Capture the cell that displays the provided text and extract its [x, y] central coordinate. 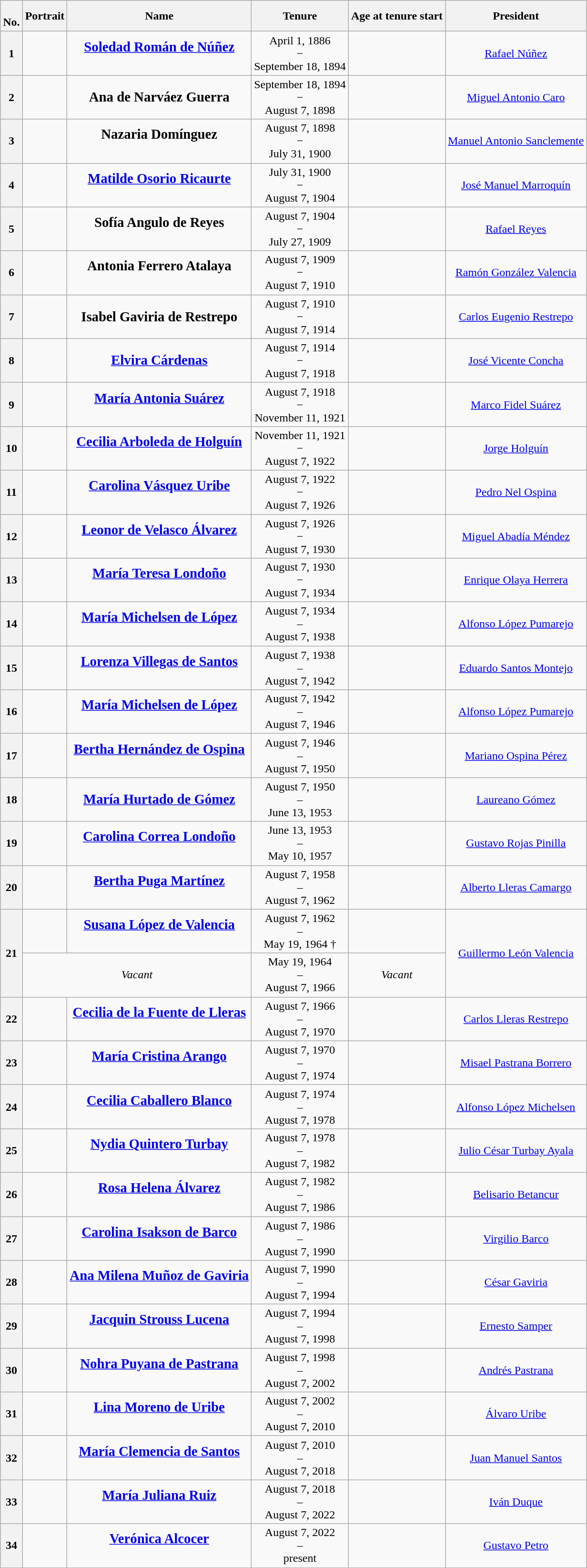
29 [11, 1326]
Belisario Betancur [516, 1194]
Portrait [45, 16]
August 7, 1974–August 7, 1978 [300, 1107]
Eduardo Santos Montejo [516, 668]
August 7, 1909−August 7, 1910 [300, 273]
24 [11, 1107]
19 [11, 843]
7 [11, 317]
Alfonso López Michelsen [516, 1107]
Isabel Gaviria de Restrepo [159, 317]
August 7, 1934–August 7, 1938 [300, 624]
Guillermo León Valencia [516, 953]
Jacquin Strouss Lucena [159, 1326]
27 [11, 1239]
3 [11, 141]
Nohra Puyana de Pastrana [159, 1370]
Leonor de Velasco Álvarez [159, 536]
Pedro Nel Ospina [516, 492]
Cecilia Arboleda de Holguín [159, 448]
Soledad Román de Núñez [159, 53]
No. [11, 16]
5 [11, 229]
José Manuel Marroquín [516, 185]
Carolina Isakson de Barco [159, 1239]
Manuel Antonio Sanclemente [516, 141]
August 7, 1962–May 19, 1964 † [300, 931]
August 7, 1910−August 7, 1914 [300, 317]
Miguel Antonio Caro [516, 97]
August 7, 1970–August 7, 1974 [300, 1063]
Jorge Holguín [516, 448]
Rosa Helena Álvarez [159, 1194]
Susana López de Valencia [159, 931]
10 [11, 448]
María Antonia Suárez [159, 404]
Enrique Olaya Herrera [516, 580]
Juan Manuel Santos [516, 1458]
Carolina Vásquez Uribe [159, 492]
Ana de Narváez Guerra [159, 97]
María Cristina Arango [159, 1063]
July 31, 1900−August 7, 1904 [300, 185]
13 [11, 580]
Bertha Puga Martínez [159, 887]
August 7, 1918−November 11, 1921 [300, 404]
María Teresa Londoño [159, 580]
Nydia Quintero Turbay [159, 1150]
Ana Milena Muñoz de Gaviria [159, 1282]
August 7, 1958–August 7, 1962 [300, 887]
August 7, 2010–August 7, 2018 [300, 1458]
Rafael Reyes [516, 229]
Ernesto Samper [516, 1326]
Álvaro Uribe [516, 1414]
President [516, 16]
Rafael Núñez [516, 53]
Andrés Pastrana [516, 1370]
August 7, 1966–August 7, 1970 [300, 1019]
María Clemencia de Santos [159, 1458]
30 [11, 1370]
Misael Pastrana Borrero [516, 1063]
17 [11, 756]
August 7, 1998–August 7, 2002 [300, 1370]
Sofía Angulo de Reyes [159, 229]
Miguel Abadía Méndez [516, 536]
14 [11, 624]
32 [11, 1458]
Laureano Gómez [516, 799]
16 [11, 712]
August 7, 1942–August 7, 1946 [300, 712]
2 [11, 97]
María Juliana Ruiz [159, 1502]
Cecilia de la Fuente de Lleras [159, 1019]
August 7, 1994–August 7, 1998 [300, 1326]
August 7, 1950–June 13, 1953 [300, 799]
18 [11, 799]
25 [11, 1150]
Antonia Ferrero Atalaya [159, 273]
28 [11, 1282]
22 [11, 1019]
August 7, 1982–August 7, 1986 [300, 1194]
1 [11, 53]
Ramón González Valencia [516, 273]
33 [11, 1502]
August 7, 1914−August 7, 1918 [300, 360]
Verónica Alcocer [159, 1546]
11 [11, 492]
César Gaviria [516, 1282]
31 [11, 1414]
15 [11, 668]
August 7, 1978–August 7, 1982 [300, 1150]
Matilde Osorio Ricaurte [159, 185]
August 7, 1926−August 7, 1930 [300, 536]
María Hurtado de Gómez [159, 799]
Elvira Cárdenas [159, 360]
Lina Moreno de Uribe [159, 1414]
June 13, 1953–May 10, 1957 [300, 843]
August 7, 1898−July 31, 1900 [300, 141]
Nazaria Domínguez [159, 141]
Virgilio Barco [516, 1239]
Gustavo Rojas Pinilla [516, 843]
August 7, 1904−July 27, 1909 [300, 229]
6 [11, 273]
August 7, 2022–present [300, 1546]
José Vicente Concha [516, 360]
November 11, 1921−August 7, 1922 [300, 448]
Tenure [300, 16]
Marco Fidel Suárez [516, 404]
9 [11, 404]
34 [11, 1546]
Gustavo Petro [516, 1546]
April 1, 1886−September 18, 1894 [300, 53]
20 [11, 887]
Alberto Lleras Camargo [516, 887]
23 [11, 1063]
Carlos Lleras Restrepo [516, 1019]
4 [11, 185]
Mariano Ospina Pérez [516, 756]
August 7, 1990–August 7, 1994 [300, 1282]
August 7, 1930−August 7, 1934 [300, 580]
26 [11, 1194]
8 [11, 360]
Cecilia Caballero Blanco [159, 1107]
Iván Duque [516, 1502]
12 [11, 536]
August 7, 1946–August 7, 1950 [300, 756]
Carlos Eugenio Restrepo [516, 317]
Carolina Correa Londoño [159, 843]
August 7, 1938–August 7, 1942 [300, 668]
Bertha Hernández de Ospina [159, 756]
Age at tenure start [396, 16]
Julio César Turbay Ayala [516, 1150]
Name [159, 16]
August 7, 1922−August 7, 1926 [300, 492]
August 7, 1986–August 7, 1990 [300, 1239]
September 18, 1894−August 7, 1898 [300, 97]
May 19, 1964–August 7, 1966 [300, 975]
21 [11, 953]
August 7, 2002–August 7, 2010 [300, 1414]
August 7, 2018–August 7, 2022 [300, 1502]
Lorenza Villegas de Santos [159, 668]
